Search for the cell housing the specified text and yield its (X, Y) center coordinate. 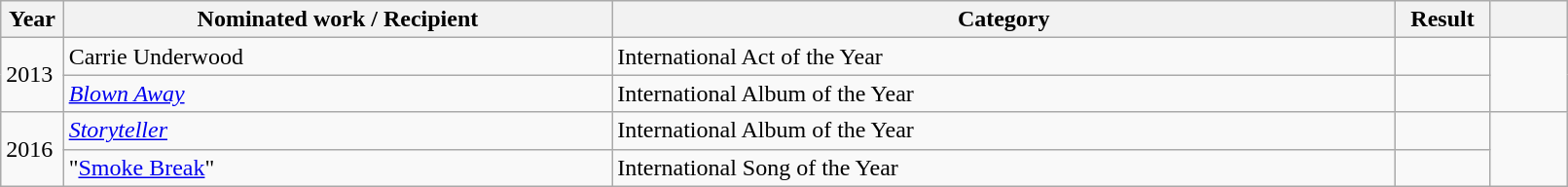
International Act of the Year (1004, 56)
Category (1004, 19)
Carrie Underwood (338, 56)
Blown Away (338, 93)
Nominated work / Recipient (338, 19)
Result (1442, 19)
2016 (32, 149)
Storyteller (338, 131)
Year (32, 19)
"Smoke Break" (338, 168)
2013 (32, 75)
International Song of the Year (1004, 168)
